Capture the cell that displays the provided text and extract its (X, Y) central coordinate. 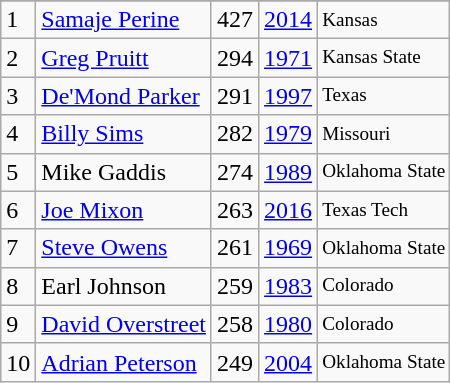
Joe Mixon (124, 210)
Adrian Peterson (124, 362)
263 (234, 210)
6 (18, 210)
Earl Johnson (124, 286)
249 (234, 362)
4 (18, 134)
1971 (288, 58)
2014 (288, 20)
Billy Sims (124, 134)
282 (234, 134)
258 (234, 324)
David Overstreet (124, 324)
Mike Gaddis (124, 172)
1989 (288, 172)
5 (18, 172)
9 (18, 324)
294 (234, 58)
Missouri (384, 134)
Kansas State (384, 58)
2 (18, 58)
7 (18, 248)
1969 (288, 248)
427 (234, 20)
Greg Pruitt (124, 58)
De'Mond Parker (124, 96)
Steve Owens (124, 248)
Kansas (384, 20)
1997 (288, 96)
1983 (288, 286)
291 (234, 96)
1979 (288, 134)
8 (18, 286)
2016 (288, 210)
Texas (384, 96)
1 (18, 20)
259 (234, 286)
1980 (288, 324)
Samaje Perine (124, 20)
Texas Tech (384, 210)
2004 (288, 362)
274 (234, 172)
261 (234, 248)
10 (18, 362)
3 (18, 96)
